Detect which cell encompasses the target text, then output its [X, Y] center coordinate. 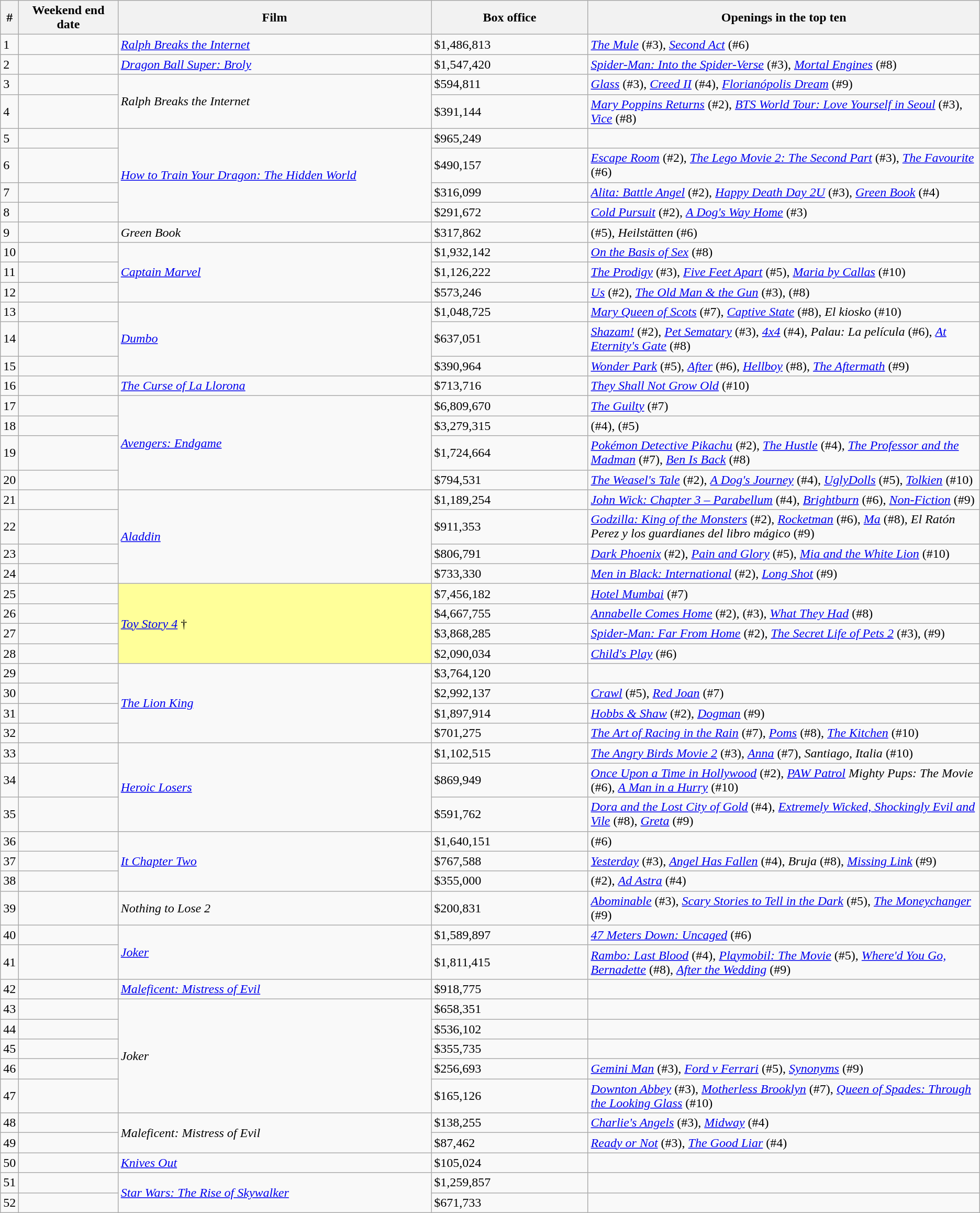
Weekend end date [68, 18]
(#2), Ad Astra (#4) [784, 881]
9 [9, 232]
41 [9, 962]
31 [9, 713]
$658,351 [510, 1009]
The Guilty (#7) [784, 406]
29 [9, 674]
$105,024 [510, 1163]
$701,275 [510, 733]
$1,547,420 [510, 64]
$671,733 [510, 1203]
5 [9, 138]
$1,048,725 [510, 312]
46 [9, 1069]
$316,099 [510, 192]
$1,486,813 [510, 45]
$391,144 [510, 111]
$2,090,034 [510, 653]
49 [9, 1143]
Child's Play (#6) [784, 653]
$594,811 [510, 84]
$965,249 [510, 138]
$291,672 [510, 212]
$256,693 [510, 1069]
Dora and the Lost City of Gold (#4), Extremely Wicked, Shockingly Evil and Vile (#8), Greta (#9) [784, 814]
32 [9, 733]
47 [9, 1096]
Spider-Man: Far From Home (#2), The Secret Life of Pets 2 (#3), (#9) [784, 633]
The Prodigy (#3), Five Feet Apart (#5), Maria by Callas (#10) [784, 272]
6 [9, 166]
27 [9, 633]
$637,051 [510, 339]
$767,588 [510, 861]
$1,126,222 [510, 272]
Green Book [274, 232]
$536,102 [510, 1029]
The Curse of La Llorona [274, 386]
Godzilla: King of the Monsters (#2), Rocketman (#6), Ma (#8), El Ratón Perez y los guardianes del libro mágico (#9) [784, 527]
$490,157 [510, 166]
45 [9, 1049]
3 [9, 84]
25 [9, 593]
$869,949 [510, 780]
Avengers: Endgame [274, 443]
1 [9, 45]
Mary Poppins Returns (#2), BTS World Tour: Love Yourself in Seoul (#3), Vice (#8) [784, 111]
(#4), (#5) [784, 426]
Annabelle Comes Home (#2), (#3), What They Had (#8) [784, 613]
Charlie's Angels (#3), Midway (#4) [784, 1123]
$317,862 [510, 232]
$355,735 [510, 1049]
40 [9, 935]
33 [9, 753]
Toy Story 4 † [274, 623]
$87,462 [510, 1143]
How to Train Your Dragon: The Hidden World [274, 175]
8 [9, 212]
The Angry Birds Movie 2 (#3), Anna (#7), Santiago, Italia (#10) [784, 753]
22 [9, 527]
24 [9, 574]
$6,809,670 [510, 406]
Hotel Mumbai (#7) [784, 593]
30 [9, 693]
$3,764,120 [510, 674]
The Weasel's Tale (#2), A Dog's Journey (#4), UglyDolls (#5), Tolkien (#10) [784, 480]
39 [9, 908]
Box office [510, 18]
Dragon Ball Super: Broly [274, 64]
51 [9, 1183]
$1,589,897 [510, 935]
$1,724,664 [510, 453]
17 [9, 406]
Rambo: Last Blood (#4), Playmobil: The Movie (#5), Where'd You Go, Bernadette (#8), After the Wedding (#9) [784, 962]
Downton Abbey (#3), Motherless Brooklyn (#7), Queen of Spades: Through the Looking Glass (#10) [784, 1096]
The Mule (#3), Second Act (#6) [784, 45]
10 [9, 252]
19 [9, 453]
$1,811,415 [510, 962]
23 [9, 554]
Abominable (#3), Scary Stories to Tell in the Dark (#5), The Moneychanger (#9) [784, 908]
$806,791 [510, 554]
$3,279,315 [510, 426]
26 [9, 613]
12 [9, 292]
28 [9, 653]
$591,762 [510, 814]
$165,126 [510, 1096]
15 [9, 366]
$2,992,137 [510, 693]
$1,102,515 [510, 753]
$733,330 [510, 574]
Openings in the top ten [784, 18]
$1,932,142 [510, 252]
50 [9, 1163]
Men in Black: International (#2), Long Shot (#9) [784, 574]
Knives Out [274, 1163]
18 [9, 426]
Mary Queen of Scots (#7), Captive State (#8), El kiosko (#10) [784, 312]
Gemini Man (#3), Ford v Ferrari (#5), Synonyms (#9) [784, 1069]
4 [9, 111]
36 [9, 841]
2 [9, 64]
$1,259,857 [510, 1183]
$573,246 [510, 292]
Alita: Battle Angel (#2), Happy Death Day 2U (#3), Green Book (#4) [784, 192]
Yesterday (#3), Angel Has Fallen (#4), Bruja (#8), Missing Link (#9) [784, 861]
Spider-Man: Into the Spider-Verse (#3), Mortal Engines (#8) [784, 64]
Once Upon a Time in Hollywood (#2), PAW Patrol Mighty Pups: The Movie (#6), A Man in a Hurry (#10) [784, 780]
$911,353 [510, 527]
The Art of Racing in the Rain (#7), Poms (#8), The Kitchen (#10) [784, 733]
52 [9, 1203]
Crawl (#5), Red Joan (#7) [784, 693]
$794,531 [510, 480]
Dark Phoenix (#2), Pain and Glory (#5), Mia and the White Lion (#10) [784, 554]
Dumbo [274, 339]
Glass (#3), Creed II (#4), Florianópolis Dream (#9) [784, 84]
(#6) [784, 841]
Captain Marvel [274, 272]
Hobbs & Shaw (#2), Dogman (#9) [784, 713]
20 [9, 480]
$3,868,285 [510, 633]
21 [9, 500]
48 [9, 1123]
Aladdin [274, 536]
Wonder Park (#5), After (#6), Hellboy (#8), The Aftermath (#9) [784, 366]
$200,831 [510, 908]
$7,456,182 [510, 593]
43 [9, 1009]
$138,255 [510, 1123]
It Chapter Two [274, 861]
Pokémon Detective Pikachu (#2), The Hustle (#4), The Professor and the Madman (#7), Ben Is Back (#8) [784, 453]
The Lion King [274, 703]
$355,000 [510, 881]
Nothing to Lose 2 [274, 908]
# [9, 18]
Escape Room (#2), The Lego Movie 2: The Second Part (#3), The Favourite (#6) [784, 166]
They Shall Not Grow Old (#10) [784, 386]
$1,897,914 [510, 713]
On the Basis of Sex (#8) [784, 252]
$1,189,254 [510, 500]
$1,640,151 [510, 841]
Shazam! (#2), Pet Sematary (#3), 4x4 (#4), Palau: La película (#6), At Eternity's Gate (#8) [784, 339]
Us (#2), The Old Man & the Gun (#3), (#8) [784, 292]
Star Wars: The Rise of Skywalker [274, 1193]
$918,775 [510, 989]
37 [9, 861]
(#5), Heilstätten (#6) [784, 232]
$390,964 [510, 366]
Film [274, 18]
$713,716 [510, 386]
7 [9, 192]
44 [9, 1029]
35 [9, 814]
42 [9, 989]
13 [9, 312]
14 [9, 339]
47 Meters Down: Uncaged (#6) [784, 935]
John Wick: Chapter 3 – Parabellum (#4), Brightburn (#6), Non-Fiction (#9) [784, 500]
Ready or Not (#3), The Good Liar (#4) [784, 1143]
Heroic Losers [274, 787]
16 [9, 386]
$4,667,755 [510, 613]
11 [9, 272]
38 [9, 881]
34 [9, 780]
Cold Pursuit (#2), A Dog's Way Home (#3) [784, 212]
